Scan for the cell matching the given text and deliver its [X, Y] coordinate at center. 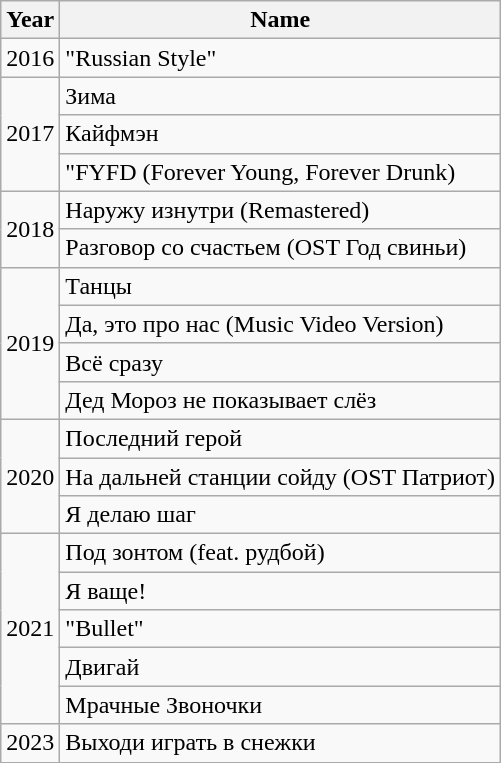
Кайфмэн [280, 134]
Выходи играть в снежки [280, 743]
Я делаю шаг [280, 515]
Танцы [280, 286]
Последний герой [280, 438]
Двигай [280, 667]
2020 [30, 476]
2019 [30, 343]
2021 [30, 629]
"Bullet" [280, 629]
"FYFD (Forever Young, Forever Drunk) [280, 172]
Я ваще! [280, 591]
2016 [30, 58]
2023 [30, 743]
Наружу изнутри (Remastered) [280, 210]
Зима [280, 96]
Разговор со счастьем (OST Год свиньи) [280, 248]
2018 [30, 229]
"Russian Style" [280, 58]
2017 [30, 134]
На дальней станции сойду (OST Патриот) [280, 477]
Name [280, 20]
Мрачные Звоночки [280, 705]
Дед Мороз не показывает слёз [280, 400]
Всё сразу [280, 362]
Под зонтом (feat. рудбой) [280, 553]
Year [30, 20]
Да, это про нас (Music Video Version) [280, 324]
